Scan for the cell matching the given text and deliver its (x, y) coordinate at center. 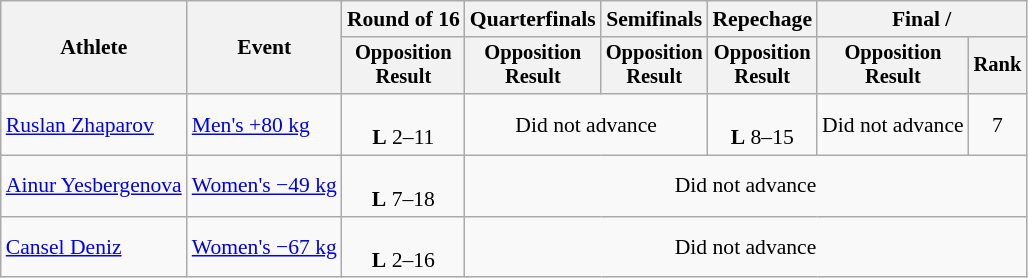
Quarterfinals (533, 19)
Men's +80 kg (264, 124)
Cansel Deniz (94, 248)
Event (264, 48)
Women's −67 kg (264, 248)
Rank (998, 66)
L 2–16 (404, 248)
Repechage (762, 19)
7 (998, 124)
Women's −49 kg (264, 186)
Ruslan Zhaparov (94, 124)
Final / (922, 19)
Semifinals (654, 19)
L 8–15 (762, 124)
L 7–18 (404, 186)
Athlete (94, 48)
L 2–11 (404, 124)
Round of 16 (404, 19)
Ainur Yesbergenova (94, 186)
